Pinpoint the cell where the given text exists, returning its [x, y] midpoint coordinate. 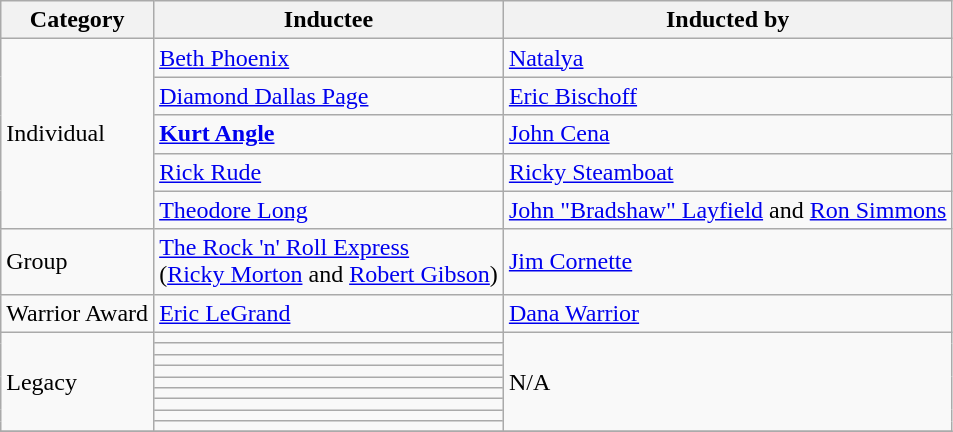
Kurt Angle [329, 134]
Ricky Steamboat [728, 172]
Eric LeGrand [329, 313]
Legacy [78, 382]
Category [78, 20]
Inductee [329, 20]
Dana Warrior [728, 313]
N/A [728, 382]
Rick Rude [329, 172]
Inducted by [728, 20]
Individual [78, 134]
Natalya [728, 58]
Theodore Long [329, 210]
Eric Bischoff [728, 96]
John "Bradshaw" Layfield and Ron Simmons [728, 210]
Jim Cornette [728, 262]
Diamond Dallas Page [329, 96]
John Cena [728, 134]
Warrior Award [78, 313]
The Rock 'n' Roll Express(Ricky Morton and Robert Gibson) [329, 262]
Beth Phoenix [329, 58]
Group [78, 262]
